Pinpoint the cell where the given text exists, returning its (X, Y) midpoint coordinate. 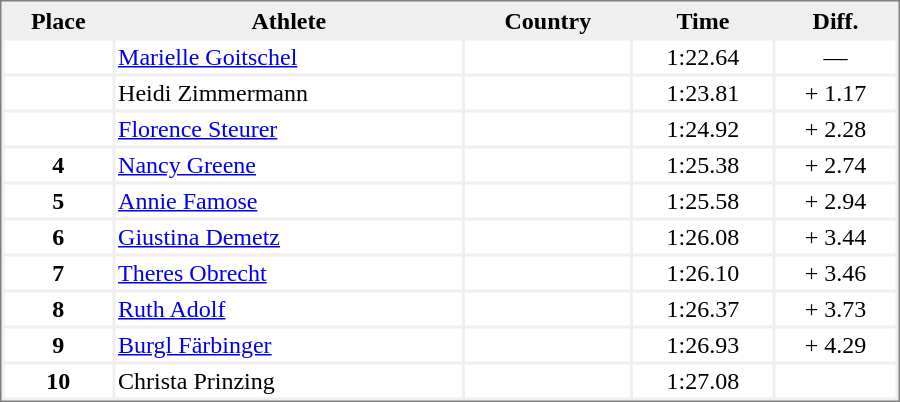
+ 2.28 (836, 128)
1:22.64 (703, 56)
4 (58, 164)
5 (58, 200)
Marielle Goitschel (289, 56)
10 (58, 380)
6 (58, 236)
Heidi Zimmermann (289, 92)
+ 3.44 (836, 236)
+ 1.17 (836, 92)
8 (58, 308)
1:26.37 (703, 308)
Christa Prinzing (289, 380)
Ruth Adolf (289, 308)
+ 3.73 (836, 308)
1:26.93 (703, 344)
Burgl Färbinger (289, 344)
1:25.58 (703, 200)
1:27.08 (703, 380)
+ 2.74 (836, 164)
Florence Steurer (289, 128)
Annie Famose (289, 200)
1:23.81 (703, 92)
+ 4.29 (836, 344)
Theres Obrecht (289, 272)
7 (58, 272)
Nancy Greene (289, 164)
+ 3.46 (836, 272)
1:26.10 (703, 272)
Place (58, 20)
Giustina Demetz (289, 236)
1:25.38 (703, 164)
+ 2.94 (836, 200)
Diff. (836, 20)
1:24.92 (703, 128)
1:26.08 (703, 236)
— (836, 56)
Time (703, 20)
Country (548, 20)
9 (58, 344)
Athlete (289, 20)
